Scan for the cell matching the given text and deliver its [X, Y] coordinate at center. 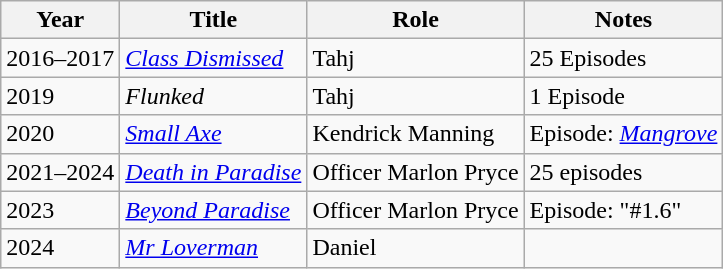
Title [214, 20]
Kendrick Manning [416, 134]
Daniel [416, 248]
Role [416, 20]
Class Dismissed [214, 58]
Mr Loverman [214, 248]
Beyond Paradise [214, 210]
Small Axe [214, 134]
Year [60, 20]
Flunked [214, 96]
2024 [60, 248]
1 Episode [624, 96]
Death in Paradise [214, 172]
2023 [60, 210]
2016–2017 [60, 58]
Episode: "#1.6" [624, 210]
25 episodes [624, 172]
2020 [60, 134]
25 Episodes [624, 58]
2019 [60, 96]
Episode: Mangrove [624, 134]
Notes [624, 20]
2021–2024 [60, 172]
